Return the (x, y) coordinate for the center point of the cell that contains the specified text.  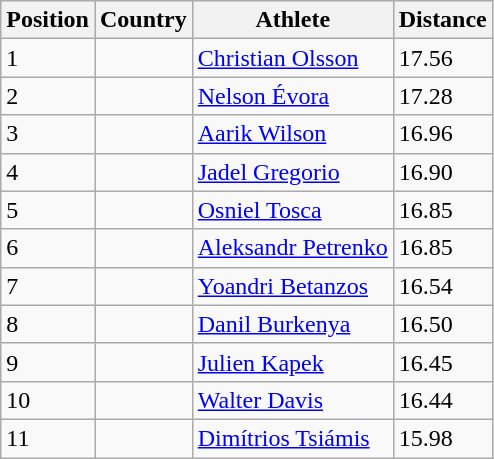
Position (48, 20)
17.28 (442, 96)
16.96 (442, 134)
Jadel Gregorio (292, 172)
1 (48, 58)
8 (48, 324)
Country (143, 20)
16.44 (442, 400)
3 (48, 134)
6 (48, 248)
Distance (442, 20)
Aarik Wilson (292, 134)
Aleksandr Petrenko (292, 248)
Danil Burkenya (292, 324)
Julien Kapek (292, 362)
5 (48, 210)
16.90 (442, 172)
10 (48, 400)
Nelson Évora (292, 96)
9 (48, 362)
16.50 (442, 324)
2 (48, 96)
17.56 (442, 58)
7 (48, 286)
Athlete (292, 20)
4 (48, 172)
11 (48, 438)
16.54 (442, 286)
Dimítrios Tsiámis (292, 438)
Yoandri Betanzos (292, 286)
Osniel Tosca (292, 210)
16.45 (442, 362)
Walter Davis (292, 400)
Christian Olsson (292, 58)
15.98 (442, 438)
